Provide the (X, Y) coordinate of the cell's center where the given text is located.  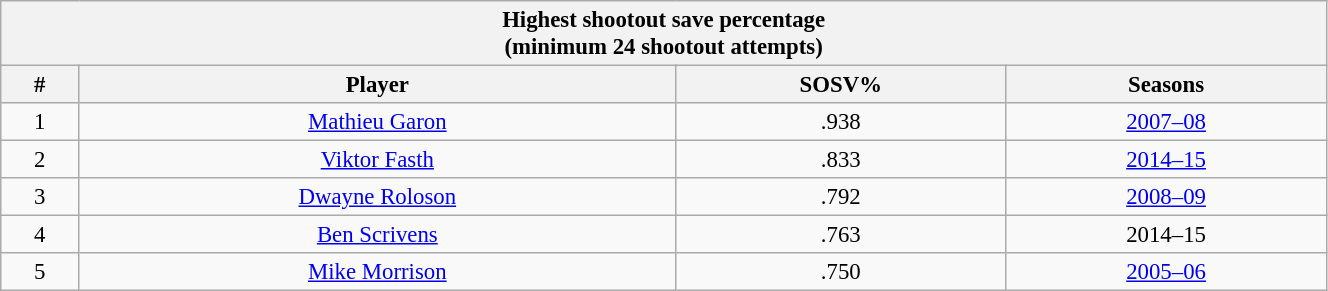
.763 (841, 235)
Mathieu Garon (378, 122)
SOSV% (841, 85)
2007–08 (1166, 122)
3 (40, 197)
.792 (841, 197)
Highest shootout save percentage(minimum 24 shootout attempts) (664, 34)
Ben Scrivens (378, 235)
4 (40, 235)
Seasons (1166, 85)
2 (40, 160)
.938 (841, 122)
Dwayne Roloson (378, 197)
2008–09 (1166, 197)
Viktor Fasth (378, 160)
.833 (841, 160)
Player (378, 85)
# (40, 85)
1 (40, 122)
